Detect which cell encompasses the target text, then output its [X, Y] center coordinate. 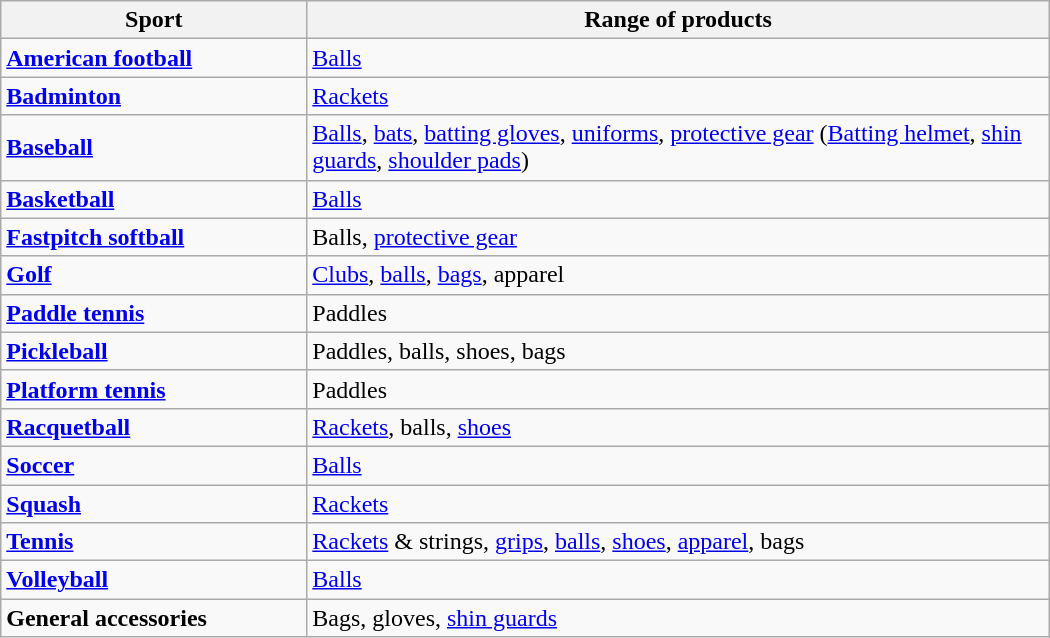
Balls, bats, batting gloves, uniforms, protective gear (Batting helmet, shin guards, shoulder pads) [678, 148]
Basketball [154, 199]
Paddles, balls, shoes, bags [678, 351]
Squash [154, 503]
Rackets, balls, shoes [678, 427]
Paddle tennis [154, 313]
Platform tennis [154, 389]
Golf [154, 275]
Racquetball [154, 427]
Sport [154, 20]
American football [154, 58]
Baseball [154, 148]
Soccer [154, 465]
General accessories [154, 618]
Range of products [678, 20]
Rackets & strings, grips, balls, shoes, apparel, bags [678, 542]
Pickleball [154, 351]
Balls, protective gear [678, 237]
Badminton [154, 96]
Fastpitch softball [154, 237]
Tennis [154, 542]
Bags, gloves, shin guards [678, 618]
Volleyball [154, 580]
Clubs, balls, bags, apparel [678, 275]
